Output the [x, y] coordinate of the center of the cell containing the given text.  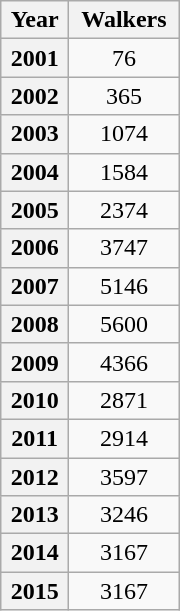
76 [124, 58]
3747 [124, 248]
2914 [124, 438]
2005 [35, 210]
2001 [35, 58]
2003 [35, 134]
2013 [35, 515]
2002 [35, 96]
365 [124, 96]
1584 [124, 172]
5146 [124, 286]
2006 [35, 248]
2007 [35, 286]
1074 [124, 134]
2009 [35, 362]
3246 [124, 515]
4366 [124, 362]
2014 [35, 553]
2374 [124, 210]
2004 [35, 172]
Year [35, 20]
2015 [35, 591]
2010 [35, 400]
2008 [35, 324]
2871 [124, 400]
Walkers [124, 20]
2011 [35, 438]
2012 [35, 477]
3597 [124, 477]
5600 [124, 324]
